Output the [X, Y] coordinate of the center of the cell containing the given text.  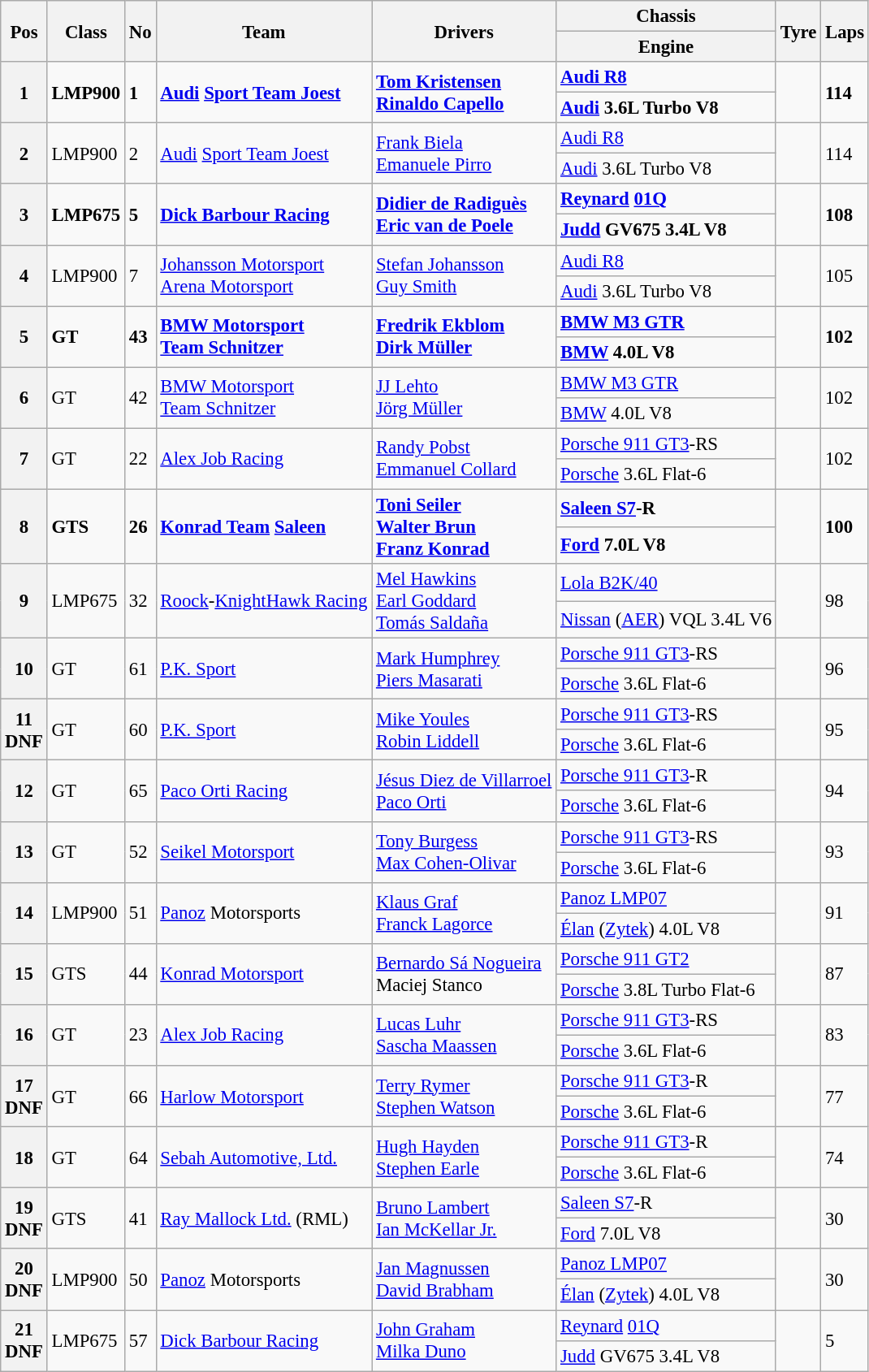
Chassis [666, 16]
77 [845, 1097]
Pos [24, 31]
95 [845, 729]
60 [141, 729]
Fredrik Ekblom Dirk Müller [465, 336]
Frank Biela Emanuele Pirro [465, 153]
3 [24, 214]
65 [141, 791]
20DNF [24, 1280]
Porsche 911 GT2 [666, 959]
83 [845, 1035]
22 [141, 458]
Hugh Hayden Stephen Earle [465, 1157]
16 [24, 1035]
23 [141, 1035]
50 [141, 1280]
Terry Rymer Stephen Watson [465, 1097]
Mike Youles Robin Liddell [465, 729]
11DNF [24, 729]
Mel Hawkins Earl Goddard Tomás Saldaña [465, 601]
Didier de Radiguès Eric van de Poele [465, 214]
Bernardo Sá Nogueira Maciej Stanco [465, 975]
51 [141, 913]
64 [141, 1157]
Klaus Graf Franck Lagorce [465, 913]
Bruno Lambert Ian McKellar Jr. [465, 1218]
Tom Kristensen Rinaldo Capello [465, 93]
Stefan Johansson Guy Smith [465, 276]
Harlow Motorsport [264, 1097]
Randy Pobst Emmanuel Collard [465, 458]
Konrad Motorsport [264, 975]
94 [845, 791]
10 [24, 669]
Team [264, 31]
Roock-KnightHawk Racing [264, 601]
44 [141, 975]
66 [141, 1097]
Ray Mallock Ltd. (RML) [264, 1218]
Laps [845, 31]
8 [24, 526]
Toni Seiler Walter Brun Franz Konrad [465, 526]
Seikel Motorsport [264, 851]
17DNF [24, 1097]
15 [24, 975]
Tyre [798, 31]
18 [24, 1157]
91 [845, 913]
Nissan (AER) VQL 3.4L V6 [666, 620]
Sebah Automotive, Ltd. [264, 1157]
61 [141, 669]
Tony Burgess Max Cohen-Olivar [465, 851]
57 [141, 1340]
9 [24, 601]
John Graham Milka Duno [465, 1340]
13 [24, 851]
Class [86, 31]
100 [845, 526]
52 [141, 851]
Jan Magnussen David Brabham [465, 1280]
Jésus Diez de Villarroel Paco Orti [465, 791]
26 [141, 526]
Drivers [465, 31]
32 [141, 601]
87 [845, 975]
21DNF [24, 1340]
Lola B2K/40 [666, 582]
Lucas Luhr Sascha Maassen [465, 1035]
12 [24, 791]
93 [845, 851]
6 [24, 398]
43 [141, 336]
No [141, 31]
4 [24, 276]
74 [845, 1157]
96 [845, 669]
JJ Lehto Jörg Müller [465, 398]
Mark Humphrey Piers Masarati [465, 669]
105 [845, 276]
42 [141, 398]
19DNF [24, 1218]
Porsche 3.8L Turbo Flat-6 [666, 989]
41 [141, 1218]
14 [24, 913]
Engine [666, 47]
Paco Orti Racing [264, 791]
Konrad Team Saleen [264, 526]
Johansson Motorsport Arena Motorsport [264, 276]
108 [845, 214]
98 [845, 601]
